Capture the cell that displays the provided text and extract its (X, Y) central coordinate. 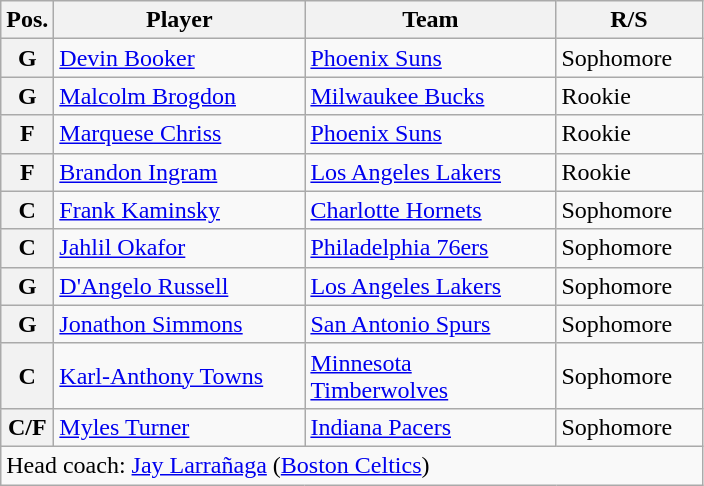
Frank Kaminsky (180, 210)
Philadelphia 76ers (430, 248)
Karl-Anthony Towns (180, 376)
D'Angelo Russell (180, 286)
San Antonio Spurs (430, 324)
Milwaukee Bucks (430, 96)
Brandon Ingram (180, 172)
Jonathon Simmons (180, 324)
C/F (28, 427)
Indiana Pacers (430, 427)
Pos. (28, 20)
Minnesota Timberwolves (430, 376)
Team (430, 20)
Marquese Chriss (180, 134)
Charlotte Hornets (430, 210)
Player (180, 20)
R/S (629, 20)
Head coach: Jay Larrañaga (Boston Celtics) (352, 465)
Jahlil Okafor (180, 248)
Malcolm Brogdon (180, 96)
Myles Turner (180, 427)
Devin Booker (180, 58)
